Return the [x, y] coordinate for the center point of the cell that contains the specified text.  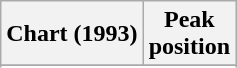
Chart (1993) [72, 34]
Peakposition [189, 34]
